Pinpoint the cell where the given text exists, returning its [x, y] midpoint coordinate. 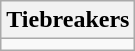
Tiebreakers [68, 20]
